Identify which cell holds the provided text, then report its (X, Y) central coordinate. 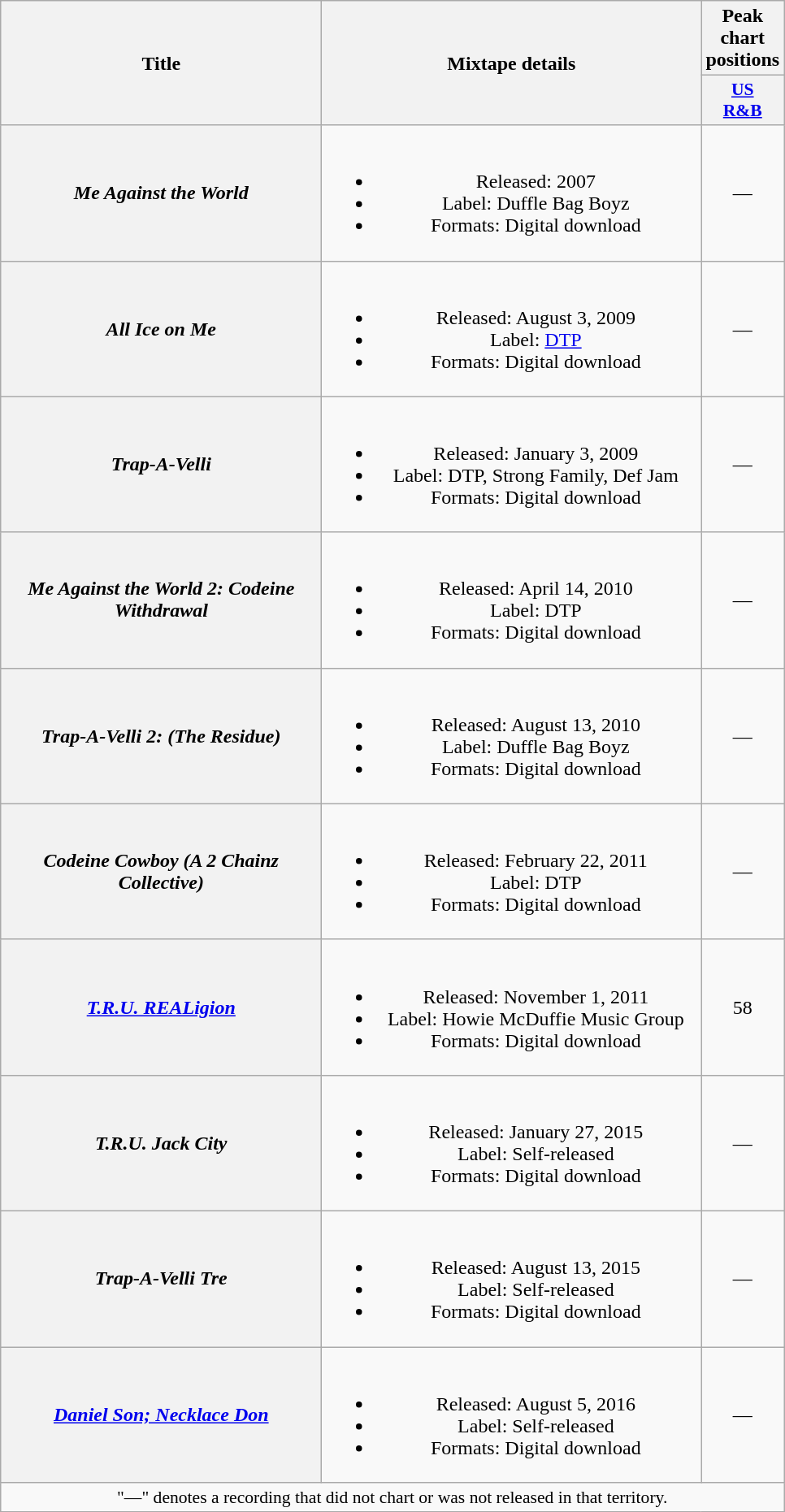
Trap-A-Velli (161, 465)
Released: August 13, 2010Label: Duffle Bag BoyzFormats: Digital download (512, 736)
T.R.U. Jack City (161, 1142)
58 (743, 1007)
Trap-A-Velli 2: (The Residue) (161, 736)
Me Against the World 2: CodeineWithdrawal (161, 600)
Me Against the World (161, 193)
USR&B (743, 101)
Released: April 14, 2010Label: DTPFormats: Digital download (512, 600)
Peak chart positions (743, 38)
Released: January 27, 2015Label: Self-releasedFormats: Digital download (512, 1142)
All Ice on Me (161, 328)
Released: August 3, 2009Label: DTPFormats: Digital download (512, 328)
Trap-A-Velli Tre (161, 1279)
Mixtape details (512, 63)
T.R.U. REALigion (161, 1007)
Released: January 3, 2009Label: DTP, Strong Family, Def JamFormats: Digital download (512, 465)
"—" denotes a recording that did not chart or was not released in that territory. (392, 1497)
Daniel Son; Necklace Don (161, 1415)
Codeine Cowboy (A 2 ChainzCollective) (161, 871)
Released: 2007Label: Duffle Bag BoyzFormats: Digital download (512, 193)
Released: August 5, 2016Label: Self-releasedFormats: Digital download (512, 1415)
Released: February 22, 2011Label: DTPFormats: Digital download (512, 871)
Released: November 1, 2011Label: Howie McDuffie Music GroupFormats: Digital download (512, 1007)
Released: August 13, 2015Label: Self-releasedFormats: Digital download (512, 1279)
Title (161, 63)
